Detect which cell encompasses the target text, then output its (x, y) center coordinate. 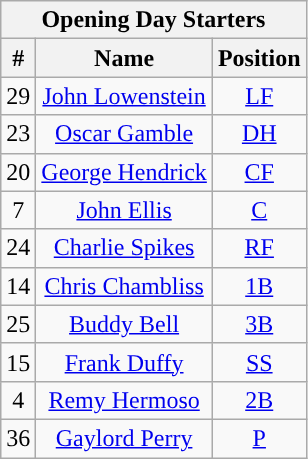
4 (18, 400)
Gaylord Perry (124, 438)
Charlie Spikes (124, 248)
3B (259, 324)
24 (18, 248)
DH (259, 134)
RF (259, 248)
29 (18, 96)
Frank Duffy (124, 362)
20 (18, 172)
LF (259, 96)
C (259, 210)
36 (18, 438)
15 (18, 362)
23 (18, 134)
Buddy Bell (124, 324)
SS (259, 362)
2B (259, 400)
14 (18, 286)
Remy Hermoso (124, 400)
George Hendrick (124, 172)
1B (259, 286)
Name (124, 58)
P (259, 438)
Chris Chambliss (124, 286)
Oscar Gamble (124, 134)
Opening Day Starters (154, 20)
CF (259, 172)
7 (18, 210)
Position (259, 58)
# (18, 58)
John Lowenstein (124, 96)
25 (18, 324)
John Ellis (124, 210)
